Extract the [X, Y] coordinate from the center of the cell holding the provided text.  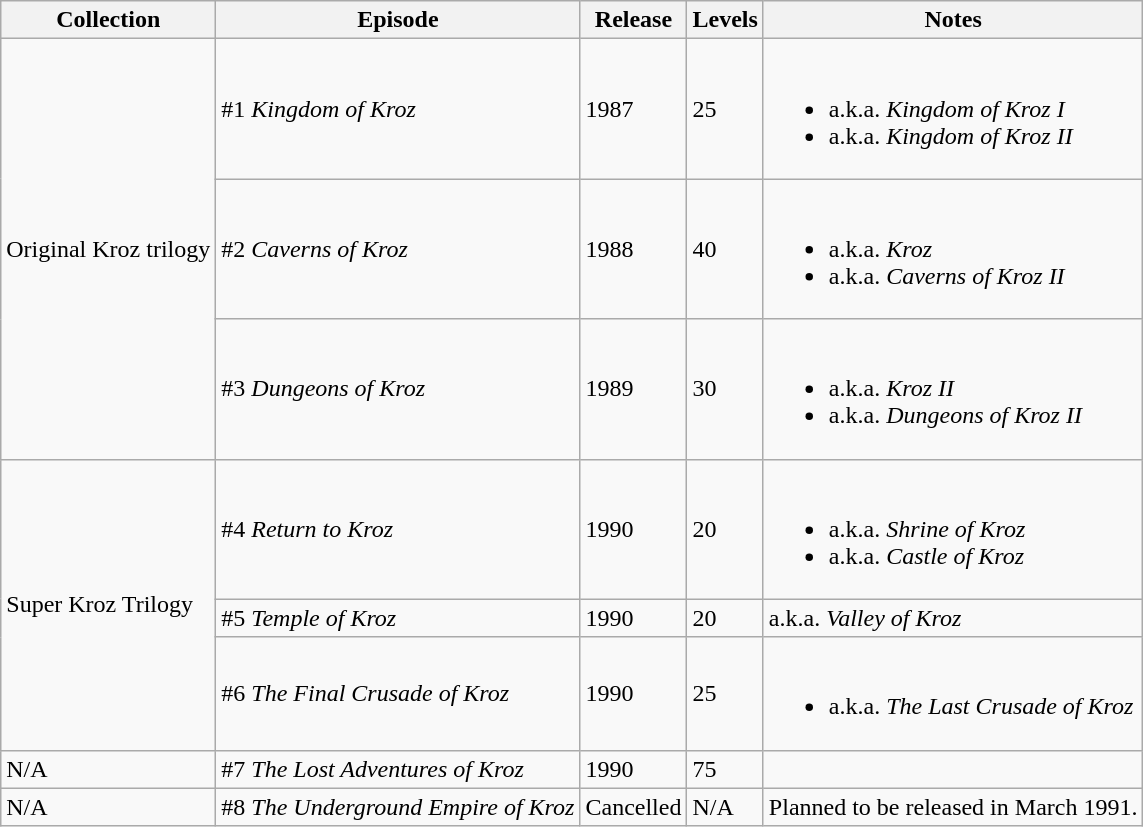
Collection [108, 20]
1989 [634, 389]
#4 Return to Kroz [398, 529]
1987 [634, 109]
Release [634, 20]
Planned to be released in March 1991. [953, 807]
a.k.a. Kroza.k.a. Caverns of Kroz II [953, 249]
Super Kroz Trilogy [108, 604]
a.k.a. Shrine of Kroza.k.a. Castle of Kroz [953, 529]
#7 The Lost Adventures of Kroz [398, 769]
Episode [398, 20]
#3 Dungeons of Kroz [398, 389]
#8 The Underground Empire of Kroz [398, 807]
#5 Temple of Kroz [398, 618]
#6 The Final Crusade of Kroz [398, 694]
a.k.a. Valley of Kroz [953, 618]
30 [725, 389]
a.k.a. Kingdom of Kroz Ia.k.a. Kingdom of Kroz II [953, 109]
#2 Caverns of Kroz [398, 249]
Cancelled [634, 807]
1988 [634, 249]
a.k.a. Kroz IIa.k.a. Dungeons of Kroz II [953, 389]
40 [725, 249]
a.k.a. The Last Crusade of Kroz [953, 694]
Original Kroz trilogy [108, 249]
Levels [725, 20]
Notes [953, 20]
75 [725, 769]
#1 Kingdom of Kroz [398, 109]
